Find where the given text appears and provide that cell's center as (x, y) coordinate. 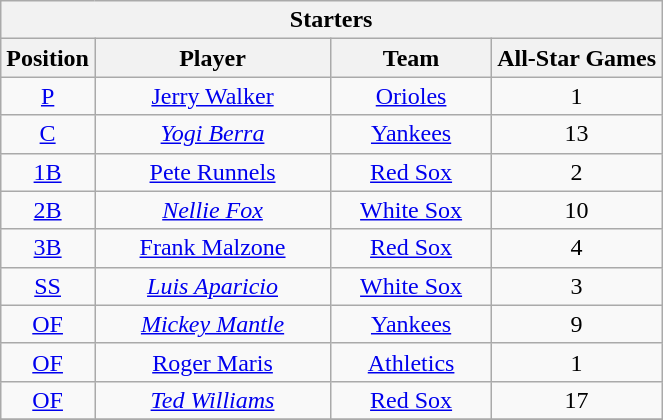
9 (577, 324)
All-Star Games (577, 58)
Athletics (412, 362)
2 (577, 172)
Orioles (412, 96)
3B (48, 248)
Nellie Fox (212, 210)
4 (577, 248)
Mickey Mantle (212, 324)
Ted Williams (212, 400)
1B (48, 172)
Team (412, 58)
2B (48, 210)
Luis Aparicio (212, 286)
Frank Malzone (212, 248)
C (48, 134)
P (48, 96)
Yogi Berra (212, 134)
17 (577, 400)
Player (212, 58)
Pete Runnels (212, 172)
3 (577, 286)
Jerry Walker (212, 96)
Roger Maris (212, 362)
Position (48, 58)
Starters (332, 20)
SS (48, 286)
13 (577, 134)
10 (577, 210)
